Determine the (x, y) coordinate at the center of the cell enclosing the given text.  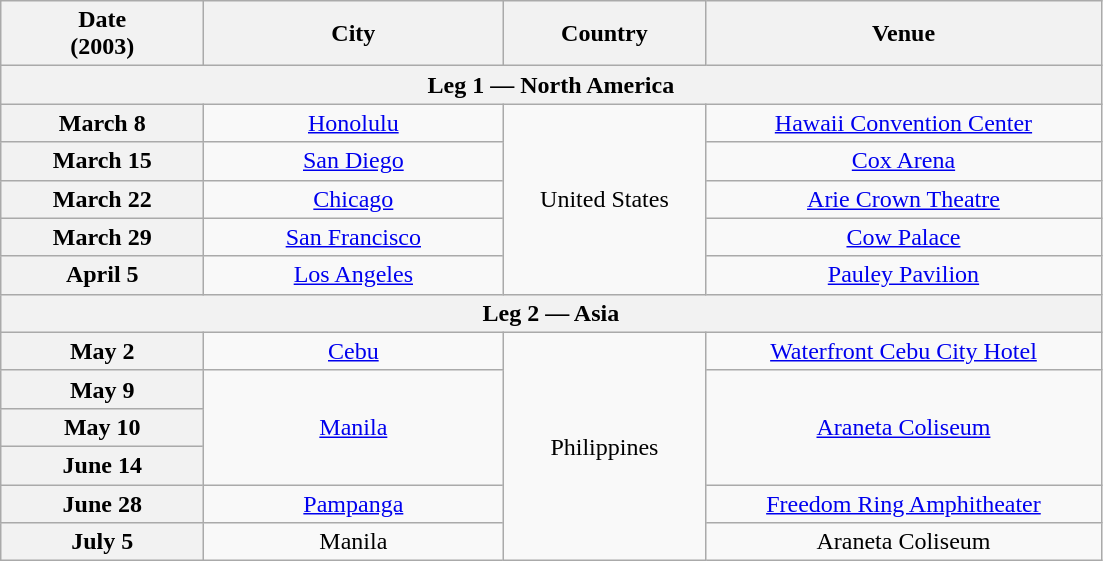
March 15 (102, 161)
Cow Palace (904, 237)
United States (604, 199)
San Francisco (354, 237)
July 5 (102, 542)
Cebu (354, 351)
June 28 (102, 503)
Philippines (604, 446)
May 2 (102, 351)
Los Angeles (354, 275)
Chicago (354, 199)
March 8 (102, 123)
Waterfront Cebu City Hotel (904, 351)
May 9 (102, 389)
Hawaii Convention Center (904, 123)
Freedom Ring Amphitheater (904, 503)
May 10 (102, 427)
Pampanga (354, 503)
Pauley Pavilion (904, 275)
Country (604, 34)
March 22 (102, 199)
Honolulu (354, 123)
Leg 2 — Asia (551, 313)
June 14 (102, 465)
San Diego (354, 161)
March 29 (102, 237)
City (354, 34)
Arie Crown Theatre (904, 199)
April 5 (102, 275)
Leg 1 — North America (551, 85)
Cox Arena (904, 161)
Date(2003) (102, 34)
Venue (904, 34)
